Capture the cell that displays the provided text and extract its [X, Y] central coordinate. 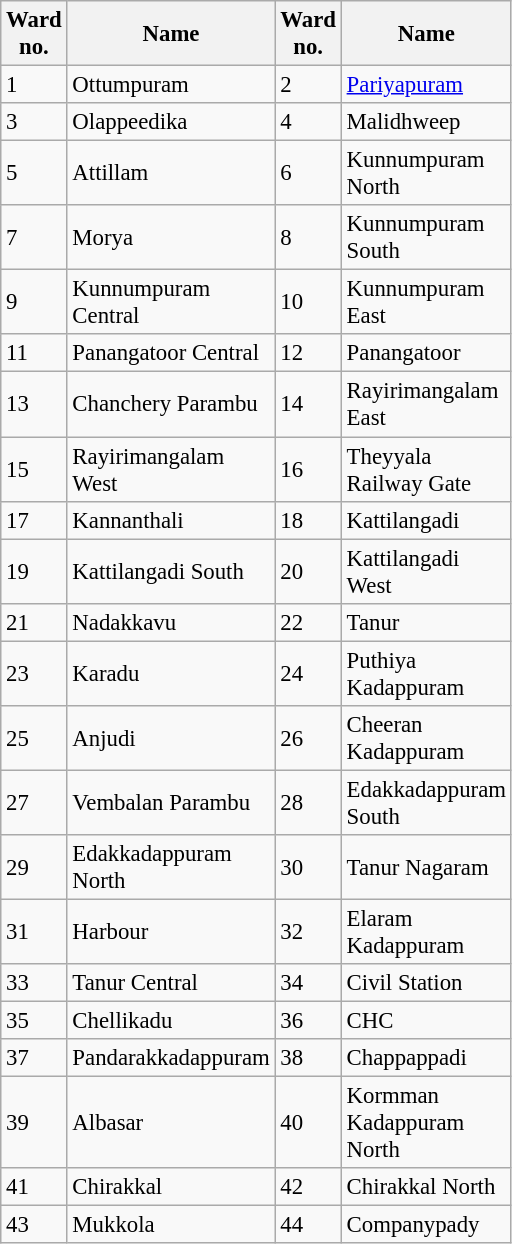
Elaram Kadappuram [426, 932]
Kunnumpuram East [426, 302]
Karadu [171, 674]
Chappappadi [426, 1058]
Rayirimangalam West [171, 470]
10 [308, 302]
Chirakkal [171, 1187]
Kattilangadi West [426, 572]
Kattilangadi South [171, 572]
Ottumpuram [171, 85]
29 [34, 868]
9 [34, 302]
14 [308, 404]
11 [34, 353]
21 [34, 622]
Civil Station [426, 983]
16 [308, 470]
Tanur [426, 622]
7 [34, 238]
1 [34, 85]
Harbour [171, 932]
3 [34, 122]
Nadakkavu [171, 622]
Kunnumpuram Central [171, 302]
Puthiya Kadappuram [426, 674]
28 [308, 802]
Chanchery Parambu [171, 404]
Kattilangadi [426, 520]
Cheeran Kadappuram [426, 738]
Pandarakkadappuram [171, 1058]
Tanur Nagaram [426, 868]
44 [308, 1225]
42 [308, 1187]
Rayirimangalam East [426, 404]
Olappeedika [171, 122]
Companypady [426, 1225]
38 [308, 1058]
35 [34, 1021]
Chellikadu [171, 1021]
36 [308, 1021]
Edakkadappuram North [171, 868]
22 [308, 622]
20 [308, 572]
8 [308, 238]
33 [34, 983]
37 [34, 1058]
18 [308, 520]
Malidhweep [426, 122]
Mukkola [171, 1225]
Tanur Central [171, 983]
43 [34, 1225]
Kunnumpuram North [426, 174]
6 [308, 174]
27 [34, 802]
19 [34, 572]
Edakkadappuram South [426, 802]
Panangatoor [426, 353]
39 [34, 1123]
Vembalan Parambu [171, 802]
Panangatoor Central [171, 353]
26 [308, 738]
31 [34, 932]
Morya [171, 238]
12 [308, 353]
Chirakkal North [426, 1187]
5 [34, 174]
40 [308, 1123]
41 [34, 1187]
Kannanthali [171, 520]
Albasar [171, 1123]
Anjudi [171, 738]
Attillam [171, 174]
17 [34, 520]
2 [308, 85]
32 [308, 932]
4 [308, 122]
15 [34, 470]
25 [34, 738]
CHC [426, 1021]
30 [308, 868]
34 [308, 983]
24 [308, 674]
23 [34, 674]
Pariyapuram [426, 85]
13 [34, 404]
Kunnumpuram South [426, 238]
Theyyala Railway Gate [426, 470]
Kormman Kadappuram North [426, 1123]
